Find where the given text appears and provide that cell's center as (X, Y) coordinate. 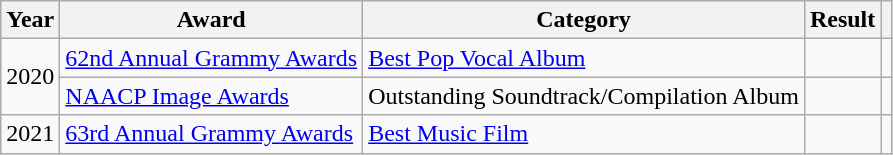
63rd Annual Grammy Awards (212, 134)
Year (30, 20)
Best Pop Vocal Album (584, 58)
2020 (30, 77)
Result (842, 20)
Outstanding Soundtrack/Compilation Album (584, 96)
2021 (30, 134)
Category (584, 20)
NAACP Image Awards (212, 96)
Award (212, 20)
62nd Annual Grammy Awards (212, 58)
Best Music Film (584, 134)
